From the cell containing the given text, extract its center point as (x, y) coordinate. 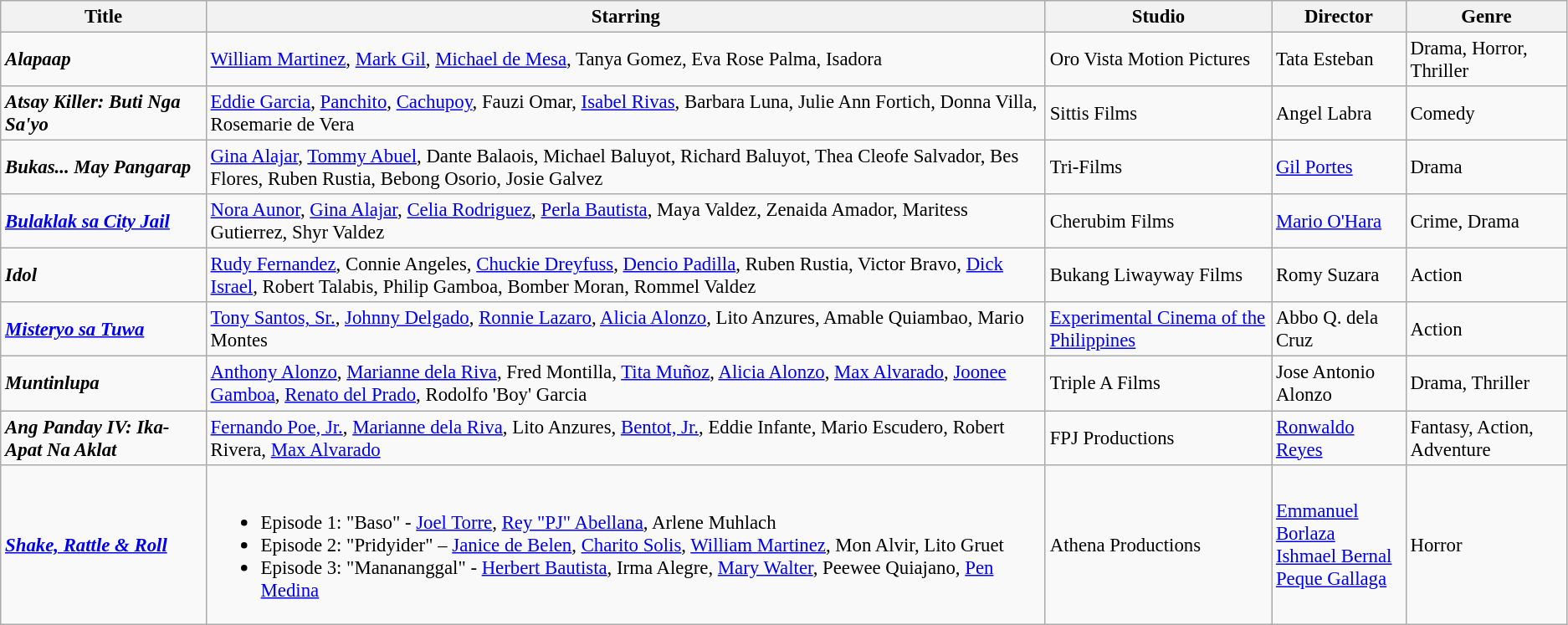
Tony Santos, Sr., Johnny Delgado, Ronnie Lazaro, Alicia Alonzo, Lito Anzures, Amable Quiambao, Mario Montes (626, 330)
Drama, Thriller (1486, 383)
William Martinez, Mark Gil, Michael de Mesa, Tanya Gomez, Eva Rose Palma, Isadora (626, 60)
Fernando Poe, Jr., Marianne dela Riva, Lito Anzures, Bentot, Jr., Eddie Infante, Mario Escudero, Robert Rivera, Max Alvarado (626, 438)
Drama, Horror, Thriller (1486, 60)
Shake, Rattle & Roll (104, 544)
Jose Antonio Alonzo (1339, 383)
Fantasy, Action, Adventure (1486, 438)
Drama (1486, 167)
Crime, Drama (1486, 221)
Emmanuel BorlazaIshmael BernalPeque Gallaga (1339, 544)
Experimental Cinema of the Philippines (1158, 330)
Oro Vista Motion Pictures (1158, 60)
Muntinlupa (104, 383)
Tata Esteban (1339, 60)
Athena Productions (1158, 544)
Starring (626, 17)
FPJ Productions (1158, 438)
Sittis Films (1158, 114)
Genre (1486, 17)
Abbo Q. dela Cruz (1339, 330)
Cherubim Films (1158, 221)
Studio (1158, 17)
Eddie Garcia, Panchito, Cachupoy, Fauzi Omar, Isabel Rivas, Barbara Luna, Julie Ann Fortich, Donna Villa, Rosemarie de Vera (626, 114)
Triple A Films (1158, 383)
Romy Suzara (1339, 276)
Comedy (1486, 114)
Director (1339, 17)
Anthony Alonzo, Marianne dela Riva, Fred Montilla, Tita Muñoz, Alicia Alonzo, Max Alvarado, Joonee Gamboa, Renato del Prado, Rodolfo 'Boy' Garcia (626, 383)
Misteryo sa Tuwa (104, 330)
Angel Labra (1339, 114)
Alapaap (104, 60)
Atsay Killer: Buti Nga Sa'yo (104, 114)
Ang Panday IV: Ika-Apat Na Aklat (104, 438)
Idol (104, 276)
Title (104, 17)
Bulaklak sa City Jail (104, 221)
Gil Portes (1339, 167)
Bukas... May Pangarap (104, 167)
Horror (1486, 544)
Mario O'Hara (1339, 221)
Nora Aunor, Gina Alajar, Celia Rodriguez, Perla Bautista, Maya Valdez, Zenaida Amador, Maritess Gutierrez, Shyr Valdez (626, 221)
Bukang Liwayway Films (1158, 276)
Ronwaldo Reyes (1339, 438)
Tri-Films (1158, 167)
